Determine the (x, y) coordinate at the center of the cell enclosing the given text.  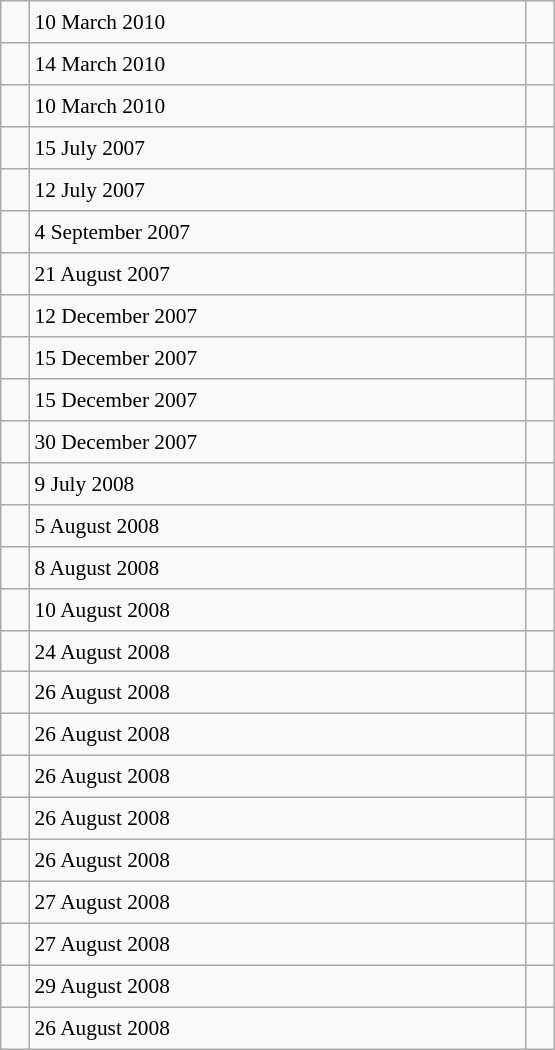
4 September 2007 (278, 232)
14 March 2010 (278, 64)
8 August 2008 (278, 567)
21 August 2007 (278, 274)
12 December 2007 (278, 316)
30 December 2007 (278, 441)
10 August 2008 (278, 609)
29 August 2008 (278, 986)
5 August 2008 (278, 525)
12 July 2007 (278, 190)
9 July 2008 (278, 483)
15 July 2007 (278, 148)
24 August 2008 (278, 651)
